Scan for the cell matching the given text and deliver its [X, Y] coordinate at center. 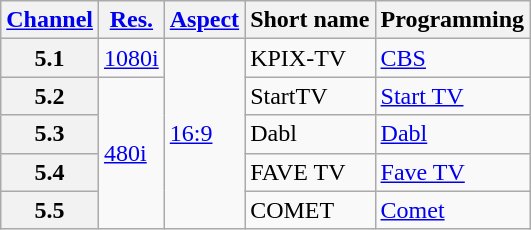
480i [132, 153]
Channel [50, 20]
Aspect [204, 20]
Res. [132, 20]
COMET [310, 210]
KPIX-TV [310, 58]
FAVE TV [310, 172]
Comet [452, 210]
5.4 [50, 172]
16:9 [204, 134]
5.2 [50, 96]
Start TV [452, 96]
CBS [452, 58]
1080i [132, 58]
Programming [452, 20]
StartTV [310, 96]
5.3 [50, 134]
5.5 [50, 210]
Short name [310, 20]
Fave TV [452, 172]
5.1 [50, 58]
